Extract the (x, y) coordinate from the center of the cell holding the provided text.  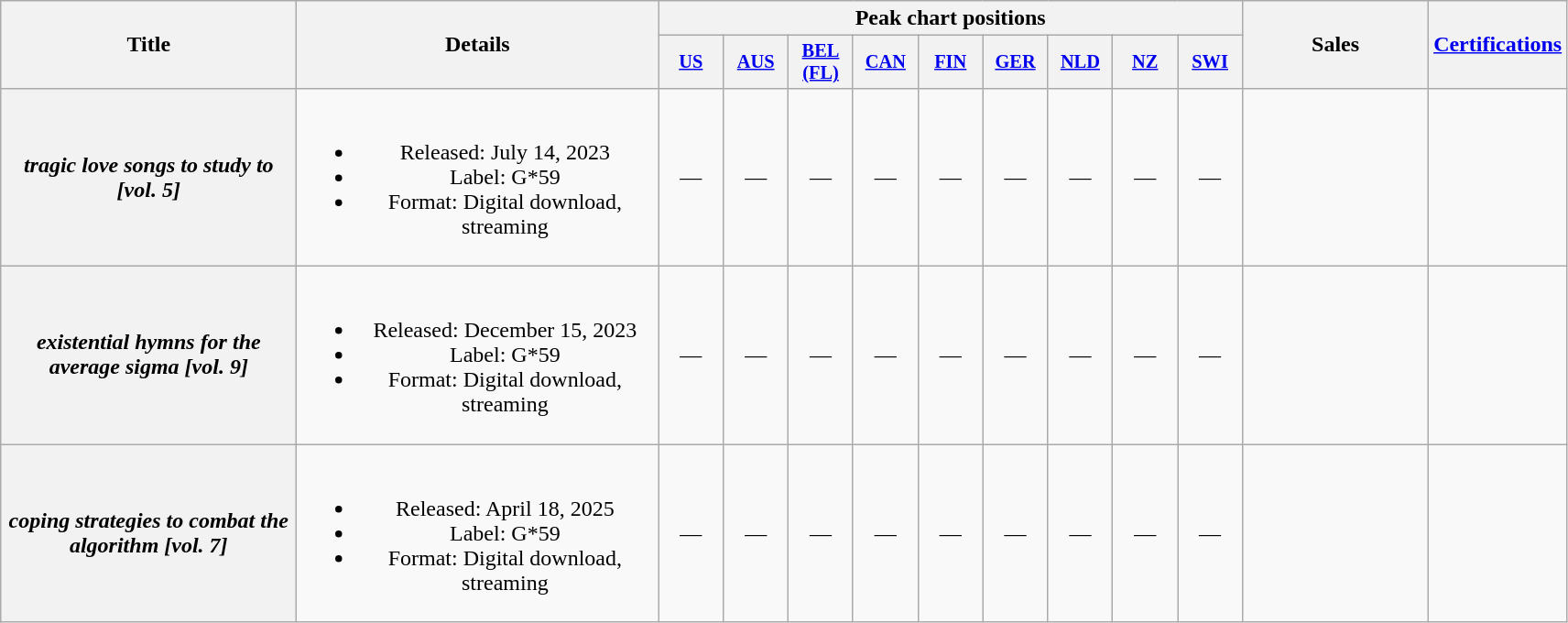
existential hymns for the average sigma [vol. 9] (148, 355)
FIN (951, 62)
Released: April 18, 2025Label: G*59Format: Digital download, streaming (478, 533)
GER (1015, 62)
NZ (1145, 62)
tragic love songs to study to [vol. 5] (148, 177)
Sales (1335, 45)
Title (148, 45)
CAN (885, 62)
NLD (1081, 62)
US (691, 62)
Released: July 14, 2023Label: G*59Format: Digital download, streaming (478, 177)
Peak chart positions (951, 18)
Released: December 15, 2023Label: G*59Format: Digital download, streaming (478, 355)
AUS (757, 62)
Certifications (1498, 45)
BEL(FL) (821, 62)
coping strategies to combat the algorithm [vol. 7] (148, 533)
SWI (1211, 62)
Details (478, 45)
